Return [x, y] of the center of cell containing provided text 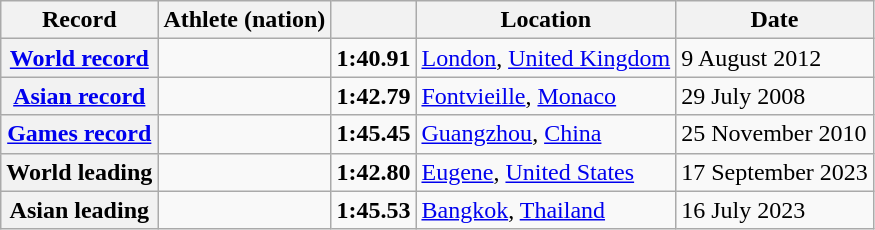
Guangzhou, China [546, 134]
1:42.79 [374, 96]
Games record [80, 134]
Athlete (nation) [244, 20]
Record [80, 20]
London, United Kingdom [546, 58]
1:45.53 [374, 210]
1:40.91 [374, 58]
17 September 2023 [775, 172]
Date [775, 20]
9 August 2012 [775, 58]
Location [546, 20]
Asian leading [80, 210]
1:42.80 [374, 172]
Eugene, United States [546, 172]
World record [80, 58]
25 November 2010 [775, 134]
Asian record [80, 96]
1:45.45 [374, 134]
16 July 2023 [775, 210]
Fontvieille, Monaco [546, 96]
World leading [80, 172]
29 July 2008 [775, 96]
Bangkok, Thailand [546, 210]
